For the text-containing cell, return its midpoint in (x, y) coordinate format. 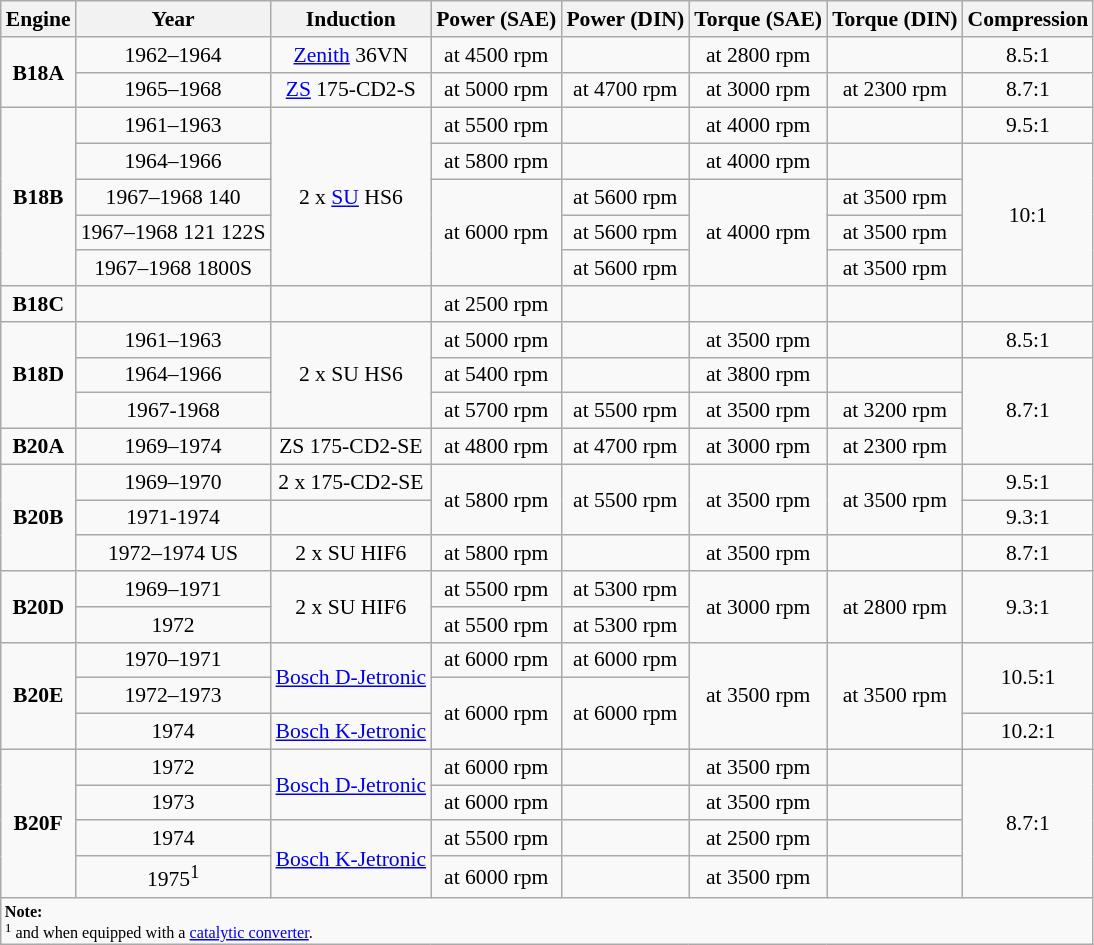
1972–1974 US (174, 554)
1972–1973 (174, 696)
B20E (38, 696)
ZS 175-CD2-SE (350, 447)
10:1 (1028, 215)
at 4500 rpm (496, 55)
Year (174, 19)
B20D (38, 606)
B18D (38, 376)
10.5:1 (1028, 678)
Zenith 36VN (350, 55)
1965–1968 (174, 90)
19751 (174, 876)
at 3200 rpm (894, 411)
B20F (38, 823)
1969–1970 (174, 482)
1967–1968 121 122S (174, 233)
at 5700 rpm (496, 411)
1973 (174, 803)
1971-1974 (174, 518)
B18A (38, 72)
Engine (38, 19)
Induction (350, 19)
at 3800 rpm (758, 375)
Compression (1028, 19)
1969–1971 (174, 589)
Power (SAE) (496, 19)
1962–1964 (174, 55)
at 4800 rpm (496, 447)
Torque (DIN) (894, 19)
B18C (38, 304)
1970–1971 (174, 660)
B20B (38, 518)
1967–1968 140 (174, 197)
1967-1968 (174, 411)
Power (DIN) (625, 19)
1969–1974 (174, 447)
Note:1 and when equipped with a catalytic converter. (548, 921)
B20A (38, 447)
2 x 175-CD2-SE (350, 482)
1967–1968 1800S (174, 269)
at 5400 rpm (496, 375)
ZS 175-CD2-S (350, 90)
Torque (SAE) (758, 19)
B18B (38, 197)
10.2:1 (1028, 732)
